Extract the (X, Y) coordinate from the center of the cell holding the provided text.  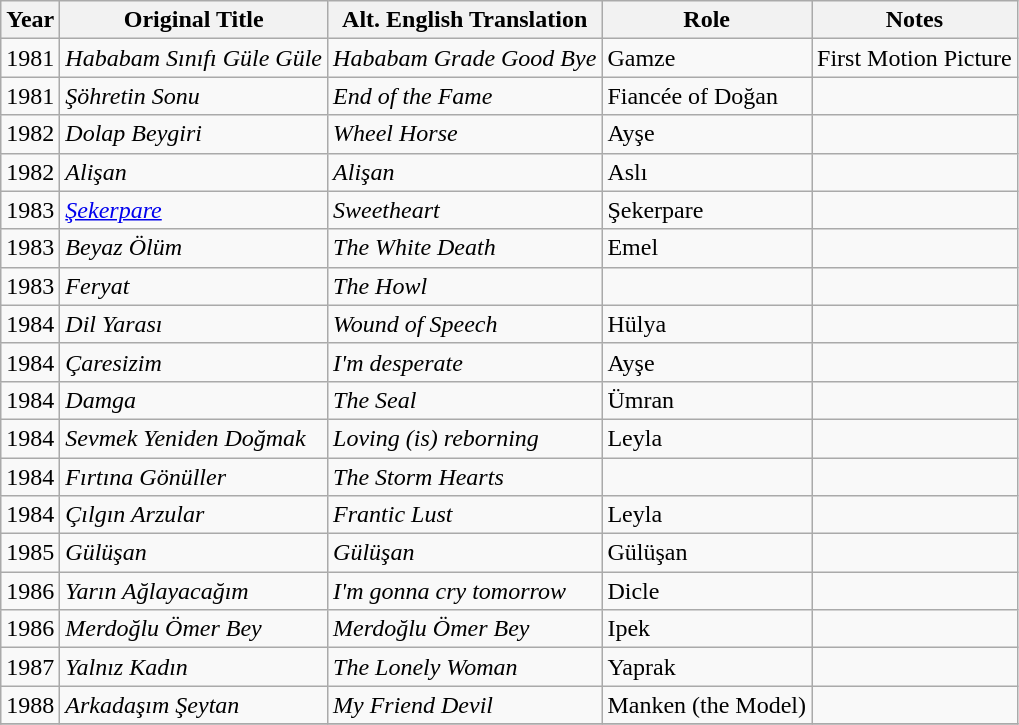
Original Title (194, 20)
The White Death (465, 248)
First Motion Picture (915, 58)
Çılgın Arzular (194, 515)
Arkadaşım Şeytan (194, 705)
Role (707, 20)
Manken (the Model) (707, 705)
Emel (707, 248)
Frantic Lust (465, 515)
Damga (194, 400)
The Howl (465, 286)
Aslı (707, 172)
Çaresizim (194, 362)
Fiancée of Doğan (707, 96)
Wound of Speech (465, 324)
Yalnız Kadın (194, 667)
Sweetheart (465, 210)
Ipek (707, 629)
I'm desperate (465, 362)
Year (30, 20)
1988 (30, 705)
Yaprak (707, 667)
Hababam Sınıfı Güle Güle (194, 58)
Şöhretin Sonu (194, 96)
Ümran (707, 400)
Sevmek Yeniden Doğmak (194, 438)
Notes (915, 20)
Dicle (707, 591)
Fırtına Gönüller (194, 477)
1987 (30, 667)
Hülya (707, 324)
Feryat (194, 286)
Hababam Grade Good Bye (465, 58)
I'm gonna cry tomorrow (465, 591)
Dil Yarası (194, 324)
Alt. English Translation (465, 20)
Beyaz Ölüm (194, 248)
End of the Fame (465, 96)
The Lonely Woman (465, 667)
My Friend Devil (465, 705)
Gamze (707, 58)
Loving (is) reborning (465, 438)
Dolap Beygiri (194, 134)
The Seal (465, 400)
Yarın Ağlayacağım (194, 591)
Wheel Horse (465, 134)
The Storm Hearts (465, 477)
1985 (30, 553)
